From the cell containing the given text, extract its center point as (x, y) coordinate. 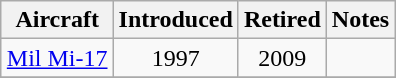
Introduced (176, 20)
Mil Mi-17 (57, 58)
1997 (176, 58)
Notes (360, 20)
Retired (282, 20)
2009 (282, 58)
Aircraft (57, 20)
